For the text-containing cell, return its midpoint in [x, y] coordinate format. 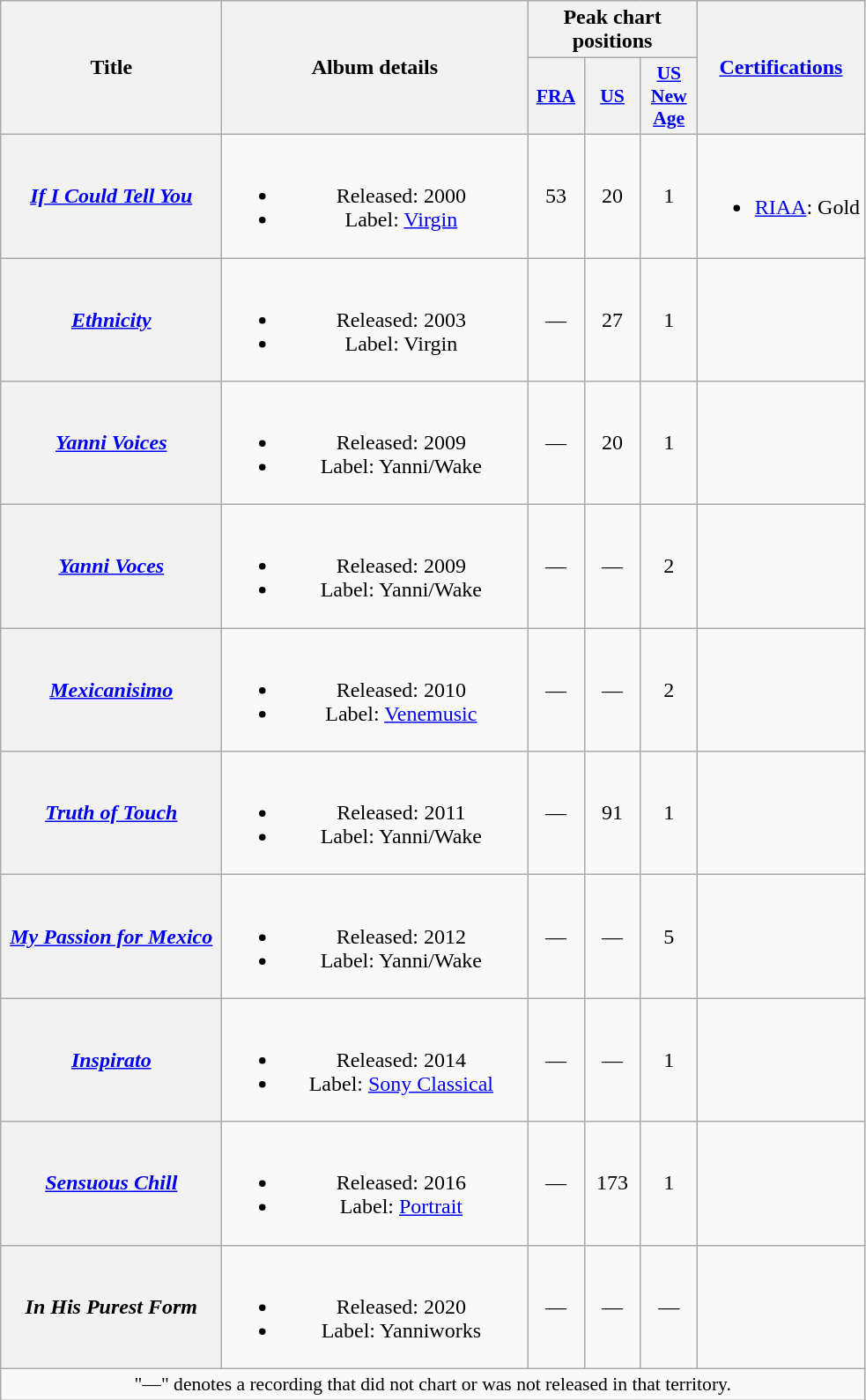
Peak chart positions [612, 30]
FRA [556, 97]
Album details [375, 68]
Released: 2014Label: Sony Classical [375, 1060]
USNew Age [669, 97]
Released: 2011Label: Yanni/Wake [375, 813]
Mexicanisimo [111, 690]
Ethnicity [111, 319]
27 [612, 319]
If I Could Tell You [111, 196]
Released: 2010Label: Venemusic [375, 690]
Released: 2003Label: Virgin [375, 319]
Released: 2020Label: Yanniworks [375, 1307]
Yanni Voices [111, 443]
91 [612, 813]
RIAA: Gold [781, 196]
Inspirato [111, 1060]
Certifications [781, 68]
Sensuous Chill [111, 1183]
5 [669, 937]
US [612, 97]
Title [111, 68]
Released: 2012Label: Yanni/Wake [375, 937]
173 [612, 1183]
53 [556, 196]
In His Purest Form [111, 1307]
Yanni Voces [111, 567]
My Passion for Mexico [111, 937]
Truth of Touch [111, 813]
Released: 2016Label: Portrait [375, 1183]
Released: 2000Label: Virgin [375, 196]
"—" denotes a recording that did not chart or was not released in that territory. [433, 1384]
